From the cell containing the given text, extract its center point as (X, Y) coordinate. 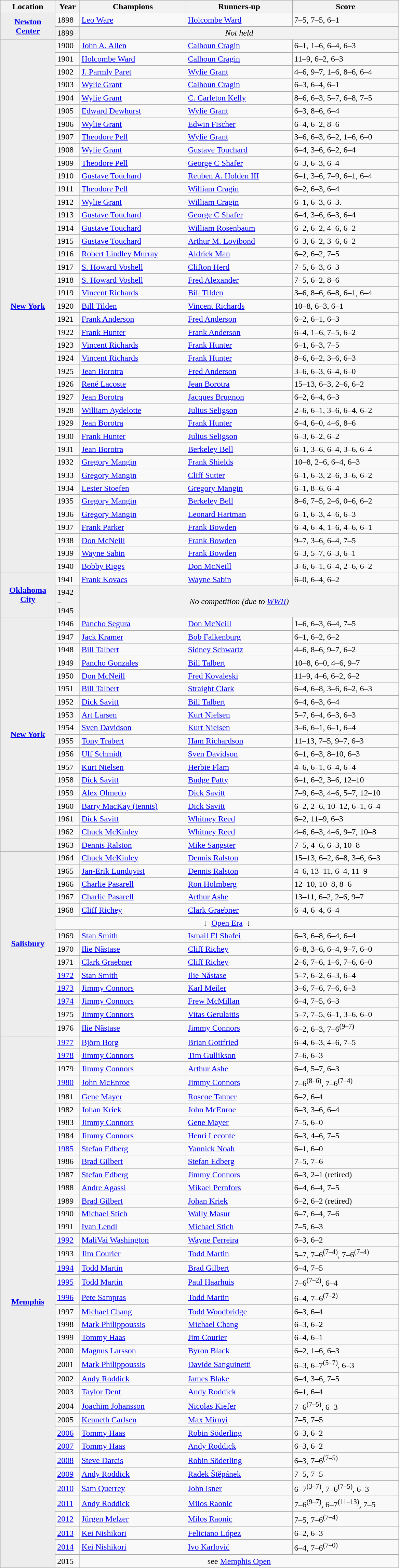
René Lacoste (133, 384)
1975 (68, 1014)
1989 (68, 1201)
6–1, 6–3, 2–6, 3–6, 6–2 (345, 475)
1990 (68, 1214)
1959 (68, 793)
6–4, 1–6, 7–5, 6–2 (345, 332)
Steve Darcis (133, 1460)
Pancho Gonzales (133, 663)
1973 (68, 988)
1927 (68, 397)
3–6, 6–3, 6–2, 1–6, 6–0 (345, 137)
James Blake (239, 1379)
6–2, 6–3 (345, 1533)
6–3, 6–8, 6–4, 6–4 (345, 936)
2011 (68, 1503)
1909 (68, 163)
Yannick Noah (239, 1149)
6–4, 7–5, 6–3 (345, 1001)
Jacques Brugnon (239, 397)
1997 (68, 1311)
6–3, 6–4 (345, 1311)
6–4, 7–5 (345, 1268)
Vitas Gerulaitis (239, 1014)
Fred Kovaleski (239, 676)
6–7(3–7), 7–6(7–5), 6–3 (345, 1488)
Sam Querrey (133, 1488)
6–4, 6–0, 4–6, 8–6 (345, 423)
1988 (68, 1188)
5–7, 6–2, 6–3, 6–4 (345, 975)
1904 (68, 98)
1935 (68, 501)
John Isner (239, 1488)
Herbie Flam (239, 767)
Year (68, 7)
1961 (68, 819)
2015 (68, 1561)
1987 (68, 1175)
7–6(9–7), 6–7(11–13), 7–5 (345, 1503)
Ivo Karlović (239, 1547)
1928 (68, 410)
6–3, 6–2, 6–2 (345, 436)
2000 (68, 1351)
Frew McMillan (239, 1001)
1986 (68, 1162)
Robert Lindley Murray (133, 254)
7–9, 6–3, 4–6, 5–7, 12–10 (345, 793)
Sidney Schwartz (239, 650)
Barry MacKay (tennis) (133, 806)
Frank Parker (133, 527)
1970 (68, 949)
1963 (68, 845)
7–6(7–2), 6–4 (345, 1282)
6–4, 5–7, 6–3 (345, 1068)
4–6, 6–3, 4–6, 9–7, 10–8 (345, 832)
1962 (68, 832)
Mike Sangster (239, 845)
6–3, 7–6(7–5) (345, 1460)
Cliff Sutter (239, 475)
1965 (68, 871)
1923 (68, 345)
2006 (68, 1433)
Reuben A. Holden III (239, 176)
1902 (68, 72)
10–8, 6–0, 4–6, 9–7 (345, 663)
1907 (68, 137)
1946 (68, 624)
Todd Woodbridge (239, 1311)
6–1, 6–3, 4–6, 6–3 (345, 514)
2010 (68, 1488)
Champions (133, 7)
3–6, 6–1, 6–1, 6–4 (345, 728)
Joachim Johansson (133, 1406)
Roscoe Tanner (239, 1097)
7–5, 7–6(7–4) (345, 1519)
2004 (68, 1406)
No competition (due to WWII) (239, 602)
Ham Richardson (239, 741)
6–4, 3–6, 6–2, 6–4 (345, 150)
Art Larsen (133, 715)
1930 (68, 436)
4–6, 13–11, 6–4, 11–9 (345, 871)
C. Carleton Kelly (239, 98)
6–2, 1–6, 6–3 (345, 1351)
Feliciano López (239, 1533)
1953 (68, 715)
1903 (68, 85)
Location (28, 7)
6–4, 6–1 (345, 1337)
4–6, 8–6, 9–7, 6–2 (345, 650)
Wayne Ferreira (239, 1240)
1918 (68, 280)
8–6, 7–5, 2–6, 0–6, 6–2 (345, 501)
John A. Allen (133, 46)
2014 (68, 1547)
1925 (68, 371)
13–11, 6–2, 2–6, 9–7 (345, 897)
8–6, 6–2, 3–6, 6–3 (345, 358)
1949 (68, 663)
Frank Kovacs (133, 579)
Ivan Lendl (133, 1227)
1992 (68, 1240)
6–2, 6–3, 6–4 (345, 189)
Karl Meiler (239, 988)
15–13, 6–3, 2–6, 6–2 (345, 384)
1915 (68, 241)
William Aydelotte (133, 410)
Runners-up (239, 7)
1932 (68, 462)
6–4, 6–3, 6–4 (345, 702)
↓ Open Era ↓ (227, 923)
11–9, 6–2, 6–3 (345, 59)
12–10, 10–8, 8–6 (345, 884)
7–6(7–5), 6–3 (345, 1406)
1984 (68, 1136)
Mikael Pernfors (239, 1188)
6–2, 6–1, 6–3 (345, 319)
1979 (68, 1068)
10–8, 6–3, 6–1 (345, 306)
1969 (68, 936)
6–2, 2–6, 10–12, 6–1, 6–4 (345, 806)
2013 (68, 1533)
1939 (68, 553)
Byron Black (239, 1351)
4–6, 9–7, 1–6, 8–6, 6–4 (345, 72)
see Memphis Open (239, 1561)
3–6, 7–6, 7–6, 6–3 (345, 988)
1994 (68, 1268)
Pete Sampras (133, 1298)
Fred Alexander (239, 280)
2–6, 7–6, 1–6, 7–6, 6–0 (345, 962)
1982 (68, 1110)
6–4, 6–4, 1–6, 4–6, 6–1 (345, 527)
1924 (68, 358)
2003 (68, 1392)
7–5, 7–6 (345, 1162)
1983 (68, 1123)
6–2, 6–2 (retired) (345, 1201)
7–5, 6–3, 6–3 (345, 267)
Oklahoma City (28, 595)
Leo Ware (133, 20)
1937 (68, 527)
15–13, 6–2, 6–8, 3–6, 6–3 (345, 858)
6–2, 6–4 (345, 1097)
1900 (68, 46)
Jan-Erik Lundqvist (133, 871)
7–5, 7–5, 6–1 (345, 20)
9–7, 3–6, 6–4, 7–5 (345, 540)
6–7, 6–4, 7–6 (345, 1214)
1996 (68, 1298)
Nicolas Kiefer (239, 1406)
1926 (68, 384)
6–4, 3–6, 7–5 (345, 1379)
7–6, 6–3 (345, 1055)
6–1, 8–6, 6–4 (345, 488)
Björn Borg (133, 1042)
2001 (68, 1365)
1981 (68, 1097)
Jack Kramer (133, 637)
Tony Trabert (133, 741)
1942 –1945 (68, 602)
6–4, 6–4, 6–4 (345, 910)
Radek Štěpánek (239, 1474)
6–0, 6–4, 6–2 (345, 579)
MaliVai Washington (133, 1240)
1919 (68, 293)
Salisbury (28, 943)
6–2, 6–2, 7–5 (345, 254)
11–9, 4–6, 6–2, 6–2 (345, 676)
2–6, 6–1, 3–6, 6–4, 6–2 (345, 410)
Jürgen Melzer (133, 1519)
1917 (68, 267)
6–2, 11–9, 6–3 (345, 819)
7–5, 6–3 (345, 1227)
1995 (68, 1282)
1912 (68, 202)
5–7, 7–5, 6–1, 3–6, 6–0 (345, 1014)
8–6, 6–3, 5–7, 6–8, 7–5 (345, 98)
1933 (68, 475)
Bob Falkenburg (239, 637)
6–1, 6–2, 6–2 (345, 637)
2012 (68, 1519)
6–2, 6–3, 7–6(9–7) (345, 1028)
6–1, 3–6, 6–4, 3–6, 6–4 (345, 449)
6–4, 7–6(7–0) (345, 1547)
1913 (68, 215)
3–6, 6–3, 6–4, 6–0 (345, 371)
1957 (68, 767)
Kenneth Carlsen (133, 1420)
6–3, 6–7(5–7), 6–3 (345, 1365)
1941 (68, 579)
Davide Sanguinetti (239, 1365)
1968 (68, 910)
6–3, 6–3, 6–4 (345, 163)
2005 (68, 1420)
Aldrick Man (239, 254)
1993 (68, 1254)
Ismail El Shafei (239, 936)
6–3, 6–2, 3–6, 6–2 (345, 241)
2007 (68, 1446)
1974 (68, 1001)
1934 (68, 488)
1936 (68, 514)
1967 (68, 897)
Alex Olmedo (133, 793)
1916 (68, 254)
J. Parmly Paret (133, 72)
5–7, 6–4, 6–3, 6–3 (345, 715)
Magnus Larsson (133, 1351)
1958 (68, 780)
6–4, 6–8, 3–6, 6–2, 6–3 (345, 689)
Taylor Dent (133, 1392)
1–6, 6–3, 6–4, 7–5 (345, 624)
1980 (68, 1082)
1956 (68, 754)
3–6, 6–1, 6–4, 2–6, 6–2 (345, 566)
6–8, 3–6, 6–4, 9–7, 6–0 (345, 949)
6–4, 6–3, 4–6, 7–5 (345, 1042)
William Rosenbaum (239, 228)
6–2, 6–2, 4–6, 6–2 (345, 228)
Edward Dewhurst (133, 111)
6–1, 6–3, 6–3. (345, 202)
6–3, 2–1 (retired) (345, 1175)
2002 (68, 1379)
Henri Leconte (239, 1136)
7–5, 4–6, 6–3, 10–8 (345, 845)
6–1, 1–6, 6–4, 6–3 (345, 46)
6–1, 6–2, 3–6, 12–10 (345, 780)
6–3, 3–6, 6–4 (345, 1110)
Frank Shields (239, 462)
1914 (68, 228)
1908 (68, 150)
1978 (68, 1055)
6–3, 4–6, 7–5 (345, 1136)
Newton Center (28, 26)
3–6, 8–6, 6–8, 6–1, 6–4 (345, 293)
1940 (68, 566)
1905 (68, 111)
1976 (68, 1028)
11–13, 7–5, 9–7, 6–3 (345, 741)
1920 (68, 306)
1951 (68, 689)
Max Mirnyi (239, 1420)
Ron Holmberg (239, 884)
6–3, 5–7, 6–3, 6–1 (345, 553)
6–1, 6–0 (345, 1149)
1911 (68, 189)
Wally Masur (239, 1214)
7–5, 6–2, 8–6 (345, 280)
6–4, 6–2, 8–6 (345, 124)
1985 (68, 1149)
6–4, 3–6, 6–3, 6–4 (345, 215)
4–6, 6–1, 6–4, 6–4 (345, 767)
Paul Haarhuis (239, 1282)
Edwin Fischer (239, 124)
Ulf Schmidt (133, 754)
Score (345, 7)
1954 (68, 728)
Pancho Segura (133, 624)
1938 (68, 540)
Lester Stoefen (133, 488)
Bobby Riggs (133, 566)
6–1, 6–4 (345, 1392)
Clifton Herd (239, 267)
Not held (239, 33)
6–1, 6–3, 8–10, 6–3 (345, 754)
7–5, 6–0 (345, 1123)
1921 (68, 319)
Memphis (28, 1302)
Leonard Hartman (239, 514)
1960 (68, 806)
6–4, 7–6(7–2) (345, 1298)
6–1, 3–6, 7–9, 6–1, 6–4 (345, 176)
1964 (68, 858)
1971 (68, 962)
7–6(8–6), 7–6(7–4) (345, 1082)
1931 (68, 449)
1977 (68, 1042)
Andre Agassi (133, 1188)
1991 (68, 1227)
1966 (68, 884)
Arthur M. Lovibond (239, 241)
Brian Gottfried (239, 1042)
1998 (68, 1324)
1929 (68, 423)
Straight Clark (239, 689)
10–8, 2–6, 6–4, 6–3 (345, 462)
1910 (68, 176)
1899 (68, 33)
1906 (68, 124)
1922 (68, 332)
1955 (68, 741)
6–3, 8–6, 6–4 (345, 111)
1898 (68, 20)
1950 (68, 676)
6–3, 6–4, 6–1 (345, 85)
Tim Gullikson (239, 1055)
Budge Patty (239, 780)
1952 (68, 702)
1972 (68, 975)
2009 (68, 1474)
5–7, 7–6(7–4), 7–6(7–4) (345, 1254)
1999 (68, 1337)
1901 (68, 59)
1947 (68, 637)
6–1, 6–3, 7–5 (345, 345)
6–4, 6–4, 7–5 (345, 1188)
6–2, 6–4, 6–3 (345, 397)
1948 (68, 650)
2008 (68, 1460)
